For the text-containing cell, return its midpoint in [X, Y] coordinate format. 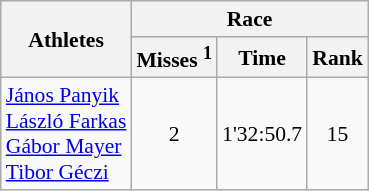
Athletes [66, 40]
15 [338, 134]
Rank [338, 58]
1'32:50.7 [262, 134]
János PanyikLászló FarkasGábor MayerTibor Géczi [66, 134]
2 [174, 134]
Race [249, 19]
Misses 1 [174, 58]
Time [262, 58]
